Detect which cell encompasses the target text, then output its [x, y] center coordinate. 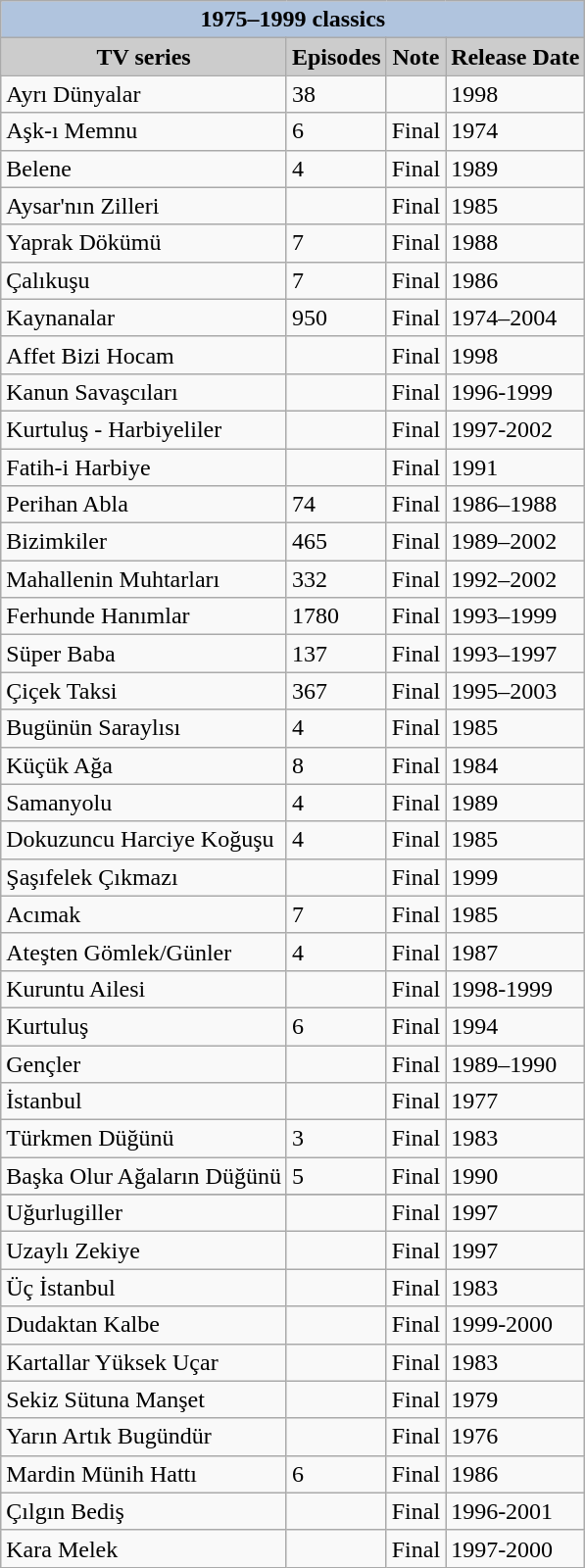
Başka Olur Ağaların Düğünü [144, 1176]
Yarın Artık Bugündür [144, 1437]
Şaşıfelek Çıkmazı [144, 877]
332 [336, 579]
1993–1997 [515, 654]
1976 [515, 1437]
Note [415, 57]
Aşk-ı Memnu [144, 131]
Kanun Savaşcıları [144, 392]
1977 [515, 1102]
137 [336, 654]
Üç İstanbul [144, 1288]
1996-2001 [515, 1511]
Samanyolu [144, 803]
1986–1988 [515, 505]
Çiçek Taksi [144, 691]
Ayrı Dünyalar [144, 94]
950 [336, 318]
Kuruntu Ailesi [144, 989]
TV series [144, 57]
8 [336, 765]
1974 [515, 131]
1997-2002 [515, 429]
Episodes [336, 57]
5 [336, 1176]
Fatih-i Harbiye [144, 467]
1974–2004 [515, 318]
Affet Bizi Hocam [144, 355]
1984 [515, 765]
38 [336, 94]
Mardin Münih Hattı [144, 1474]
1992–2002 [515, 579]
Kaynanalar [144, 318]
Kurtuluş [144, 1026]
Aysar'nın Zilleri [144, 206]
Yaprak Dökümü [144, 243]
Çalıkuşu [144, 280]
Uzaylı Zekiye [144, 1250]
Belene [144, 169]
Release Date [515, 57]
Gençler [144, 1063]
Acımak [144, 914]
Türkmen Düğünü [144, 1139]
1780 [336, 616]
465 [336, 542]
1999-2000 [515, 1325]
Çılgın Bediş [144, 1511]
Süper Baba [144, 654]
1995–2003 [515, 691]
Bugünün Saraylısı [144, 728]
Ateşten Gömlek/Günler [144, 952]
367 [336, 691]
1993–1999 [515, 616]
1998-1999 [515, 989]
1975–1999 classics [293, 20]
1999 [515, 877]
Ferhunde Hanımlar [144, 616]
Mahallenin Muhtarları [144, 579]
Bizimkiler [144, 542]
Sekiz Sütuna Manşet [144, 1399]
1989–2002 [515, 542]
1989–1990 [515, 1063]
Kartallar Yüksek Uçar [144, 1362]
1991 [515, 467]
Dokuzuncu Harciye Koğuşu [144, 840]
1997-2000 [515, 1548]
1996-1999 [515, 392]
Perihan Abla [144, 505]
İstanbul [144, 1102]
Kara Melek [144, 1548]
74 [336, 505]
3 [336, 1139]
1994 [515, 1026]
Dudaktan Kalbe [144, 1325]
1988 [515, 243]
Uğurlugiller [144, 1213]
1979 [515, 1399]
1990 [515, 1176]
1987 [515, 952]
Kurtuluş - Harbiyeliler [144, 429]
Küçük Ağa [144, 765]
